Pinpoint the cell where the given text exists, returning its (x, y) midpoint coordinate. 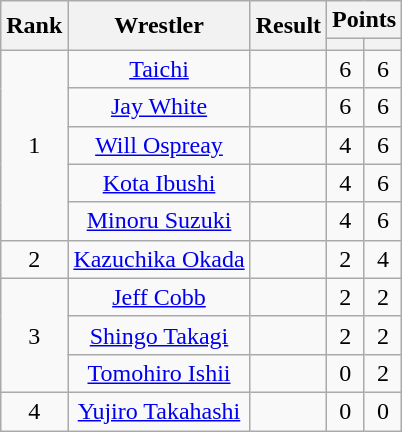
Minoru Suzuki (159, 221)
3 (34, 335)
Shingo Takagi (159, 335)
Points (364, 20)
Jeff Cobb (159, 297)
Taichi (159, 69)
Kota Ibushi (159, 183)
Rank (34, 26)
Kazuchika Okada (159, 259)
1 (34, 145)
Wrestler (159, 26)
Jay White (159, 107)
Yujiro Takahashi (159, 411)
Result (288, 26)
Will Ospreay (159, 145)
Tomohiro Ishii (159, 373)
